Scan for the cell matching the given text and deliver its [x, y] coordinate at center. 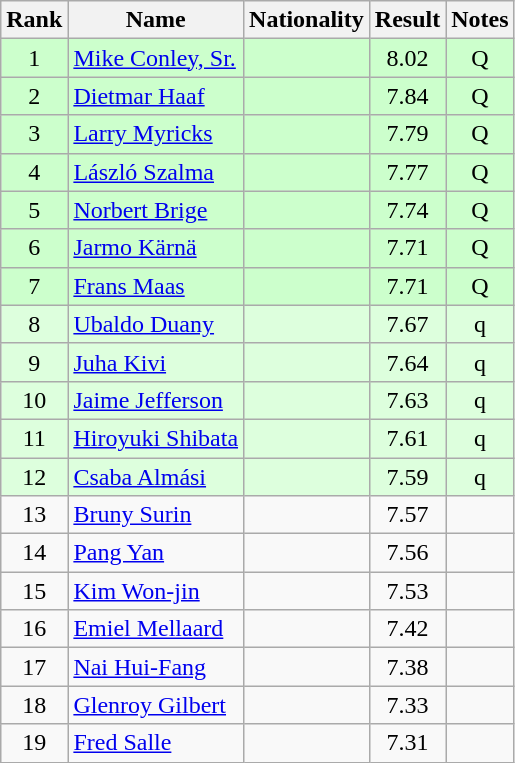
7.59 [407, 477]
4 [34, 172]
7.56 [407, 553]
7.74 [407, 210]
Glenroy Gilbert [156, 705]
Name [156, 20]
7.67 [407, 324]
14 [34, 553]
Nai Hui-Fang [156, 667]
7.31 [407, 743]
Result [407, 20]
13 [34, 515]
12 [34, 477]
7.33 [407, 705]
7.64 [407, 362]
Nationality [307, 20]
17 [34, 667]
Rank [34, 20]
15 [34, 591]
5 [34, 210]
7.79 [407, 134]
Jaime Jefferson [156, 400]
7.57 [407, 515]
Norbert Brige [156, 210]
3 [34, 134]
Csaba Almási [156, 477]
16 [34, 629]
Frans Maas [156, 286]
Kim Won-jin [156, 591]
18 [34, 705]
Hiroyuki Shibata [156, 438]
8 [34, 324]
Mike Conley, Sr. [156, 58]
8.02 [407, 58]
Bruny Surin [156, 515]
Emiel Mellaard [156, 629]
7.38 [407, 667]
Jarmo Kärnä [156, 248]
Dietmar Haaf [156, 96]
7.42 [407, 629]
7.77 [407, 172]
Fred Salle [156, 743]
9 [34, 362]
1 [34, 58]
7 [34, 286]
Larry Myricks [156, 134]
2 [34, 96]
Ubaldo Duany [156, 324]
19 [34, 743]
László Szalma [156, 172]
11 [34, 438]
10 [34, 400]
6 [34, 248]
7.61 [407, 438]
Pang Yan [156, 553]
Juha Kivi [156, 362]
7.84 [407, 96]
Notes [480, 20]
7.63 [407, 400]
7.53 [407, 591]
